Return the [X, Y] coordinate for the center point of the cell that contains the specified text.  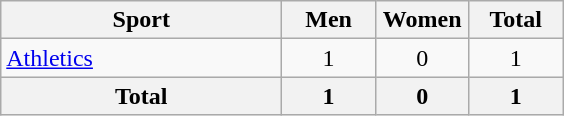
Sport [142, 20]
Women [422, 20]
Athletics [142, 58]
Men [329, 20]
